Extract the [x, y] coordinate from the center of the cell holding the provided text.  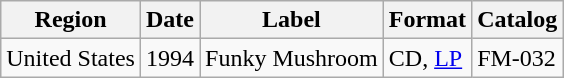
United States [71, 58]
Format [427, 20]
Region [71, 20]
Label [292, 20]
Catalog [518, 20]
Date [170, 20]
Funky Mushroom [292, 58]
FM-032 [518, 58]
1994 [170, 58]
CD, LP [427, 58]
